Output the [x, y] coordinate of the center of the cell containing the given text.  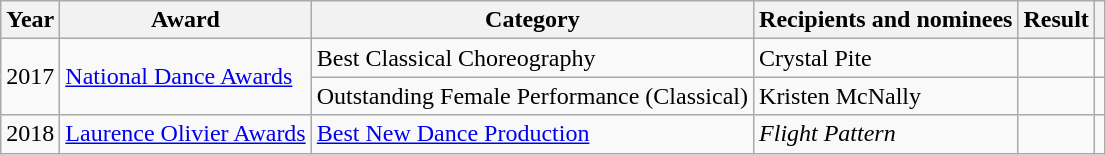
Outstanding Female Performance (Classical) [532, 96]
Flight Pattern [886, 134]
Year [30, 20]
National Dance Awards [186, 77]
Best New Dance Production [532, 134]
Award [186, 20]
Recipients and nominees [886, 20]
2018 [30, 134]
Laurence Olivier Awards [186, 134]
Crystal Pite [886, 58]
Kristen McNally [886, 96]
Result [1056, 20]
2017 [30, 77]
Best Classical Choreography [532, 58]
Category [532, 20]
